Pinpoint the cell where the given text exists, returning its [X, Y] midpoint coordinate. 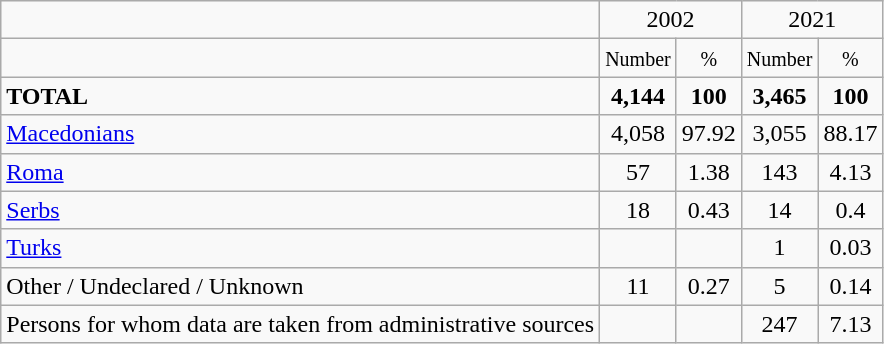
4.13 [850, 172]
88.17 [850, 134]
247 [780, 324]
0.4 [850, 210]
Serbs [300, 210]
0.14 [850, 286]
Roma [300, 172]
11 [638, 286]
Turks [300, 248]
0.27 [708, 286]
18 [638, 210]
Persons for whom data are taken from administrative sources [300, 324]
Other / Undeclared / Unknown [300, 286]
3,465 [780, 96]
1.38 [708, 172]
57 [638, 172]
2021 [812, 20]
5 [780, 286]
TOTAL [300, 96]
7.13 [850, 324]
97.92 [708, 134]
0.03 [850, 248]
4,058 [638, 134]
Macedonians [300, 134]
1 [780, 248]
3,055 [780, 134]
2002 [671, 20]
0.43 [708, 210]
14 [780, 210]
4,144 [638, 96]
143 [780, 172]
